Return [X, Y] of the center of cell containing provided text 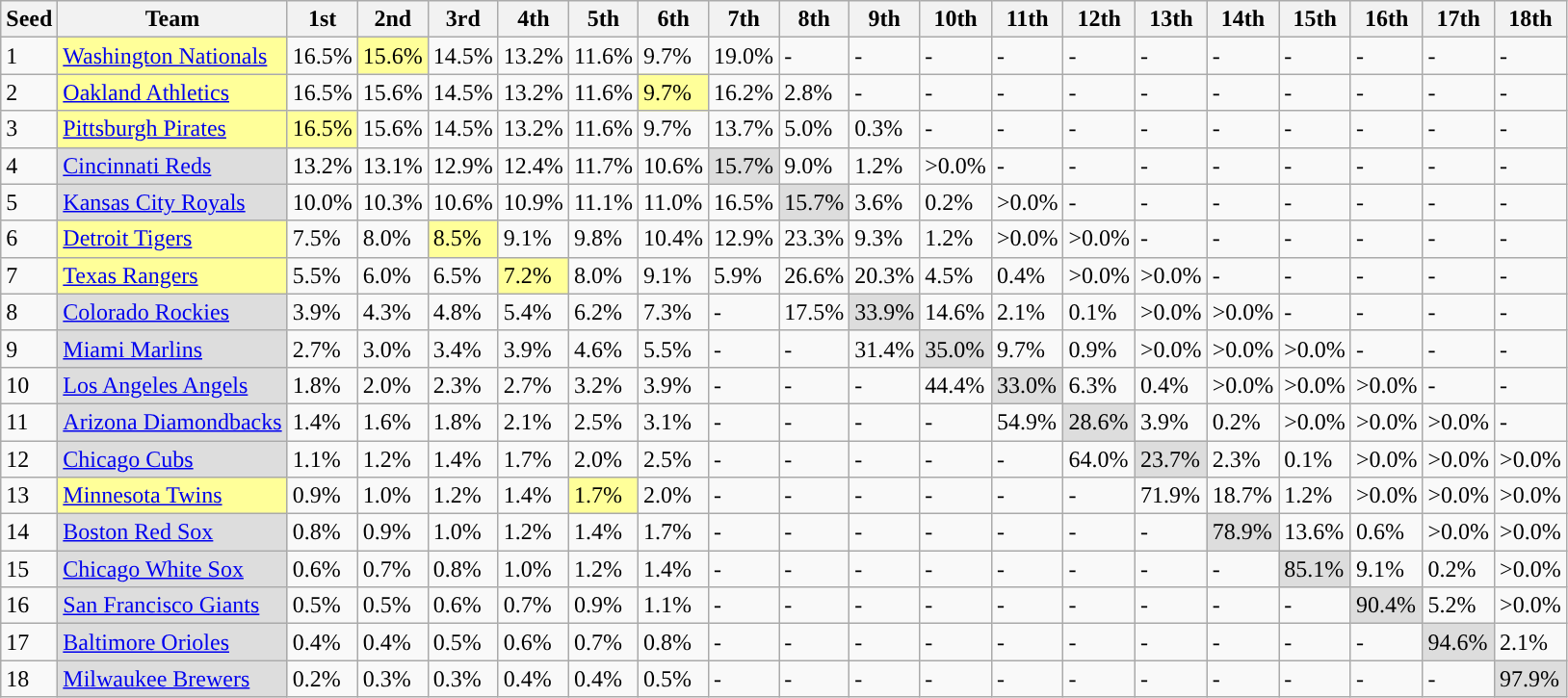
4.3% [393, 312]
23.3% [815, 239]
5.9% [744, 275]
Minnesota Twins [172, 496]
94.6% [1458, 642]
11.1% [603, 202]
2nd [393, 19]
28.6% [1100, 422]
14.6% [955, 312]
90.4% [1387, 606]
12 [29, 459]
18.7% [1242, 496]
13 [29, 496]
10.4% [674, 239]
Seed [29, 19]
Chicago Cubs [172, 459]
4.5% [955, 275]
44.4% [955, 385]
13th [1171, 19]
Arizona Diamondbacks [172, 422]
64.0% [1100, 459]
Detroit Tigers [172, 239]
7th [744, 19]
18 [29, 679]
6.5% [462, 275]
9th [884, 19]
31.4% [884, 349]
2.8% [815, 92]
4.6% [603, 349]
17th [1458, 19]
3.1% [674, 422]
14 [29, 532]
1.6% [393, 422]
8th [815, 19]
5.0% [815, 129]
3.2% [603, 385]
3rd [462, 19]
1 [29, 56]
9.8% [603, 239]
97.9% [1531, 679]
17.5% [815, 312]
4 [29, 166]
4th [534, 19]
8 [29, 312]
10.3% [393, 202]
11th [1027, 19]
10 [29, 385]
7.2% [534, 275]
9.3% [884, 239]
33.9% [884, 312]
13.1% [393, 166]
14th [1242, 19]
1st [322, 19]
8.5% [462, 239]
11.0% [674, 202]
13.6% [1316, 532]
Team [172, 19]
Oakland Athletics [172, 92]
11 [29, 422]
23.7% [1171, 459]
33.0% [1027, 385]
12.4% [534, 166]
12th [1100, 19]
Baltimore Orioles [172, 642]
10.9% [534, 202]
78.9% [1242, 532]
17 [29, 642]
5.2% [1458, 606]
6.0% [393, 275]
Cincinnati Reds [172, 166]
3.6% [884, 202]
Pittsburgh Pirates [172, 129]
5.4% [534, 312]
6.2% [603, 312]
3.4% [462, 349]
19.0% [744, 56]
85.1% [1316, 569]
Chicago White Sox [172, 569]
10.0% [322, 202]
11.7% [603, 166]
54.9% [1027, 422]
7.5% [322, 239]
71.9% [1171, 496]
9.0% [815, 166]
7 [29, 275]
3 [29, 129]
Colorado Rockies [172, 312]
15 [29, 569]
35.0% [955, 349]
18th [1531, 19]
Milwaukee Brewers [172, 679]
6.3% [1100, 385]
6th [674, 19]
16 [29, 606]
Los Angeles Angels [172, 385]
2 [29, 92]
5 [29, 202]
6 [29, 239]
16th [1387, 19]
9 [29, 349]
Miami Marlins [172, 349]
20.3% [884, 275]
7.3% [674, 312]
26.6% [815, 275]
3.0% [393, 349]
4.8% [462, 312]
Kansas City Royals [172, 202]
Texas Rangers [172, 275]
Boston Red Sox [172, 532]
15th [1316, 19]
San Francisco Giants [172, 606]
Washington Nationals [172, 56]
16.2% [744, 92]
5th [603, 19]
10th [955, 19]
13.7% [744, 129]
